Locate the cell with the specified text and output its (X, Y) center coordinate. 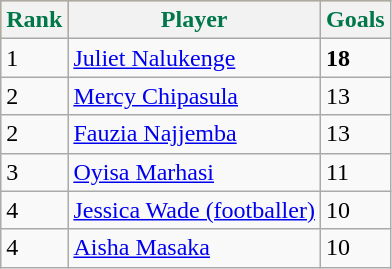
Mercy Chipasula (194, 96)
1 (34, 58)
Aisha Masaka (194, 248)
Jessica Wade (footballer) (194, 210)
Goals (355, 20)
3 (34, 172)
Juliet Nalukenge (194, 58)
Oyisa Marhasi (194, 172)
11 (355, 172)
Player (194, 20)
18 (355, 58)
Rank (34, 20)
Fauzia Najjemba (194, 134)
